Extract the (X, Y) coordinate from the center of the cell holding the provided text.  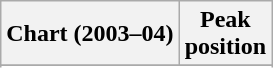
Peakposition (225, 34)
Chart (2003–04) (90, 34)
